Return (X, Y) of the center of cell containing provided text 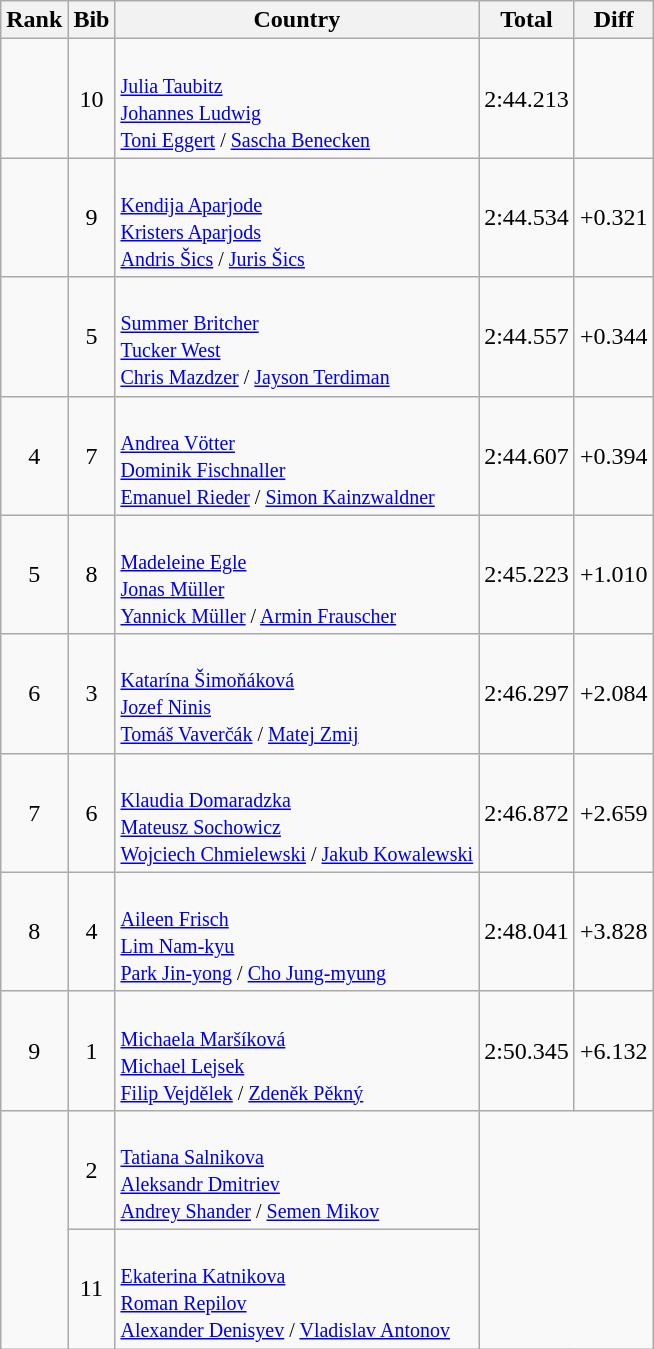
+0.321 (614, 218)
Country (297, 20)
10 (92, 98)
2:44.213 (527, 98)
Ekaterina KatnikovaRoman RepilovAlexander Denisyev / Vladislav Antonov (297, 1288)
+0.394 (614, 456)
2:45.223 (527, 574)
2:44.607 (527, 456)
Summer BritcherTucker WestChris Mazdzer / Jayson Terdiman (297, 336)
+2.659 (614, 812)
Andrea VötterDominik FischnallerEmanuel Rieder / Simon Kainzwaldner (297, 456)
+1.010 (614, 574)
+3.828 (614, 932)
+2.084 (614, 694)
2:46.297 (527, 694)
Klaudia DomaradzkaMateusz SochowiczWojciech Chmielewski / Jakub Kowalewski (297, 812)
+0.344 (614, 336)
2:50.345 (527, 1050)
Julia TaubitzJohannes LudwigToni Eggert / Sascha Benecken (297, 98)
2:46.872 (527, 812)
Total (527, 20)
Kendija AparjodeKristers AparjodsAndris Šics / Juris Šics (297, 218)
Bib (92, 20)
Katarína ŠimoňákováJozef NinisTomáš Vaverčák / Matej Zmij (297, 694)
Madeleine EgleJonas MüllerYannick Müller / Armin Frauscher (297, 574)
Michaela MaršíkováMichael LejsekFilip Vejdělek / Zdeněk Pěkný (297, 1050)
3 (92, 694)
2 (92, 1170)
Aileen FrischLim Nam-kyuPark Jin-yong / Cho Jung-myung (297, 932)
Tatiana SalnikovaAleksandr DmitrievAndrey Shander / Semen Mikov (297, 1170)
Diff (614, 20)
1 (92, 1050)
2:48.041 (527, 932)
2:44.534 (527, 218)
11 (92, 1288)
2:44.557 (527, 336)
Rank (34, 20)
+6.132 (614, 1050)
